Return [x, y] of the center of cell containing provided text 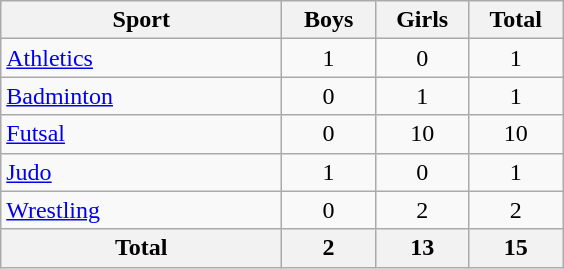
Futsal [142, 134]
Judo [142, 172]
Girls [422, 20]
Athletics [142, 58]
15 [516, 248]
Sport [142, 20]
Wrestling [142, 210]
13 [422, 248]
Boys [329, 20]
Badminton [142, 96]
